From the cell containing the given text, extract its center point as (x, y) coordinate. 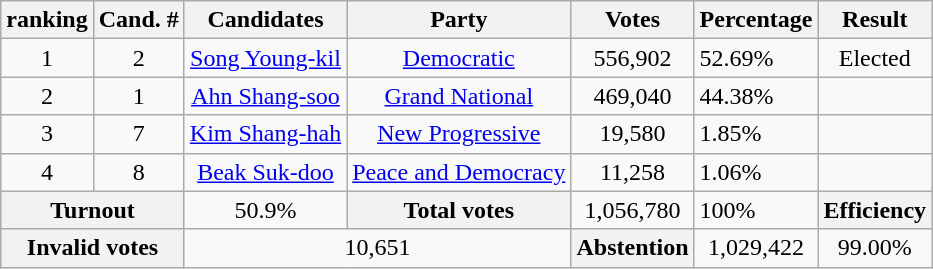
Result (875, 20)
ranking (47, 20)
Cand. # (138, 20)
4 (47, 172)
Abstention (632, 248)
44.38% (756, 96)
3 (47, 134)
Beak Suk-doo (265, 172)
556,902 (632, 58)
Votes (632, 20)
Candidates (265, 20)
Democratic (459, 58)
Ahn Shang-soo (265, 96)
11,258 (632, 172)
1,056,780 (632, 210)
1,029,422 (756, 248)
52.69% (756, 58)
New Progressive (459, 134)
Invalid votes (93, 248)
Turnout (93, 210)
Party (459, 20)
Grand National (459, 96)
99.00% (875, 248)
10,651 (378, 248)
50.9% (265, 210)
19,580 (632, 134)
Song Young-kil (265, 58)
Efficiency (875, 210)
1.85% (756, 134)
7 (138, 134)
Percentage (756, 20)
100% (756, 210)
Peace and Democracy (459, 172)
1.06% (756, 172)
469,040 (632, 96)
Kim Shang-hah (265, 134)
Total votes (459, 210)
Elected (875, 58)
8 (138, 172)
